Locate the cell with the specified text and output its (x, y) center coordinate. 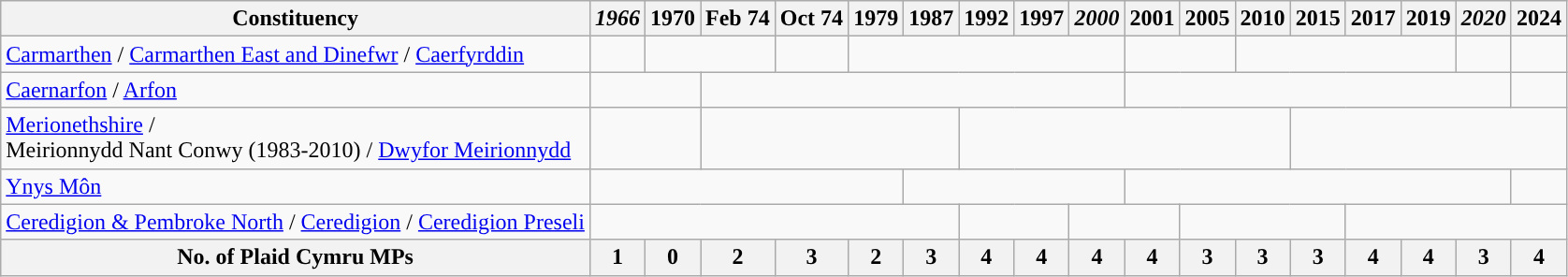
Feb 74 (738, 19)
1979 (876, 19)
1966 (617, 19)
Ynys Môn (296, 186)
2005 (1207, 19)
2020 (1484, 19)
2010 (1263, 19)
Merionethshire / Meirionnydd Nant Conwy (1983-2010) / Dwyfor Meirionnydd (296, 138)
2000 (1096, 19)
1 (617, 257)
Oct 74 (811, 19)
1970 (672, 19)
2024 (1538, 19)
2019 (1428, 19)
0 (672, 257)
No. of Plaid Cymru MPs (296, 257)
2017 (1373, 19)
2015 (1317, 19)
Ceredigion & Pembroke North / Ceredigion / Ceredigion Preseli (296, 222)
Carmarthen / Carmarthen East and Dinefwr / Caerfyrddin (296, 54)
Constituency (296, 19)
Caernarfon / Arfon (296, 90)
1987 (932, 19)
1992 (986, 19)
2001 (1153, 19)
1997 (1042, 19)
